From the cell containing the given text, extract its center point as (x, y) coordinate. 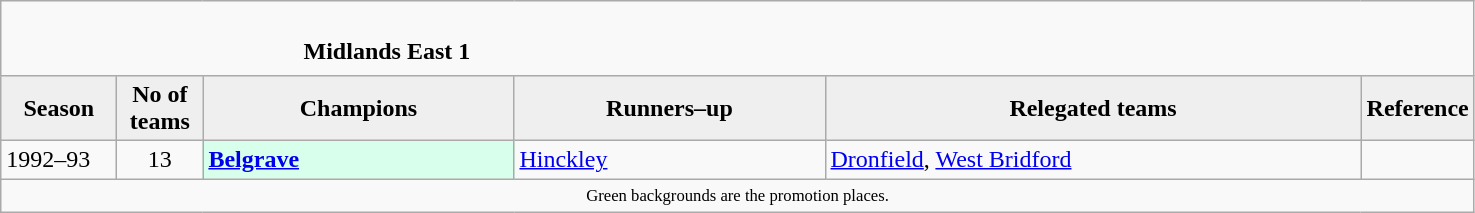
Dronfield, West Bridford (1093, 159)
Relegated teams (1093, 108)
Champions (358, 108)
Runners–up (670, 108)
Season (59, 108)
Belgrave (358, 159)
Reference (1418, 108)
1992–93 (59, 159)
Hinckley (670, 159)
No of teams (160, 108)
Green backgrounds are the promotion places. (738, 194)
13 (160, 159)
